Pinpoint the cell where the given text exists, returning its [x, y] midpoint coordinate. 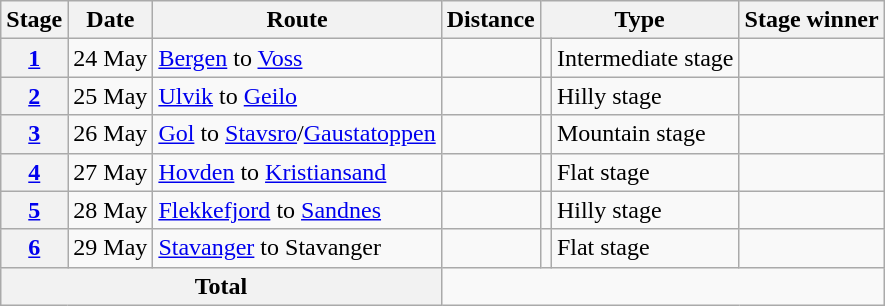
Intermediate stage [645, 58]
27 May [110, 172]
6 [34, 248]
Distance [490, 20]
Hovden to Kristiansand [297, 172]
Date [110, 20]
2 [34, 96]
Type [640, 20]
Flekkefjord to Sandnes [297, 210]
26 May [110, 134]
1 [34, 58]
4 [34, 172]
Gol to Stavsro/Gaustatoppen [297, 134]
Ulvik to Geilo [297, 96]
25 May [110, 96]
Stage [34, 20]
Stage winner [812, 20]
29 May [110, 248]
24 May [110, 58]
Bergen to Voss [297, 58]
5 [34, 210]
3 [34, 134]
28 May [110, 210]
Stavanger to Stavanger [297, 248]
Mountain stage [645, 134]
Total [222, 286]
Route [297, 20]
